Find where the given text appears and provide that cell's center as [x, y] coordinate. 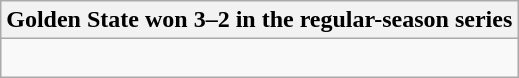
Golden State won 3–2 in the regular-season series [260, 20]
